Scan for the cell matching the given text and deliver its [x, y] coordinate at center. 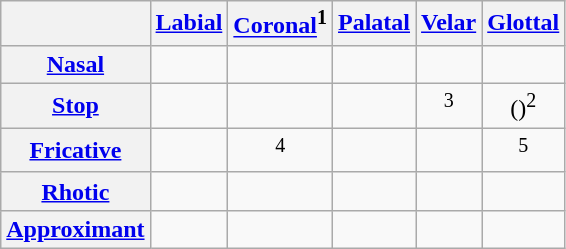
Glottal [524, 24]
Fricative [76, 150]
Labial [189, 24]
Nasal [76, 64]
Velar [449, 24]
5 [524, 150]
3 [449, 106]
()2 [524, 106]
Stop [76, 106]
Coronal1 [280, 24]
Rhotic [76, 191]
4 [280, 150]
Palatal [374, 24]
Approximant [76, 230]
